Search for the cell housing the specified text and yield its (x, y) center coordinate. 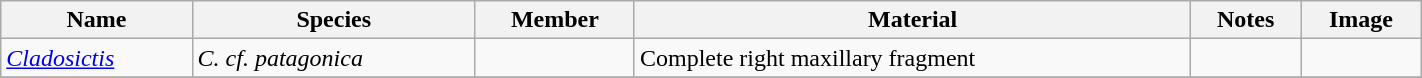
Material (912, 20)
Member (554, 20)
Complete right maxillary fragment (912, 58)
Cladosictis (96, 58)
Name (96, 20)
Notes (1246, 20)
Species (334, 20)
C. cf. patagonica (334, 58)
Image (1362, 20)
